Return (x, y) of the center of cell containing provided text 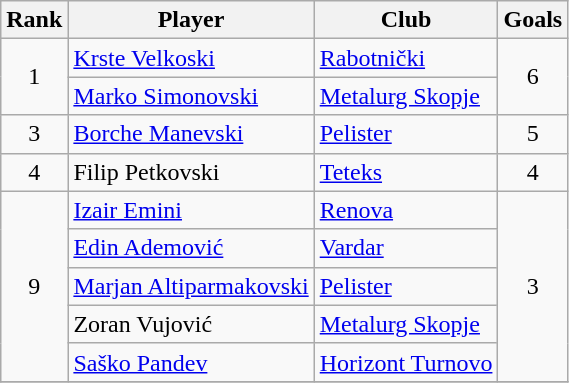
1 (34, 77)
Izair Emini (191, 210)
Renova (406, 210)
5 (533, 134)
Horizont Turnovo (406, 362)
Goals (533, 20)
Player (191, 20)
Vardar (406, 248)
Rank (34, 20)
9 (34, 286)
Krste Velkoski (191, 58)
Saško Pandev (191, 362)
Teteks (406, 172)
Filip Petkovski (191, 172)
Rabotnički (406, 58)
Zoran Vujović (191, 324)
6 (533, 77)
Marko Simonovski (191, 96)
Marjan Altiparmakovski (191, 286)
Club (406, 20)
Edin Ademović (191, 248)
Borche Manevski (191, 134)
